Return the (X, Y) coordinate for the center point of the cell that contains the specified text.  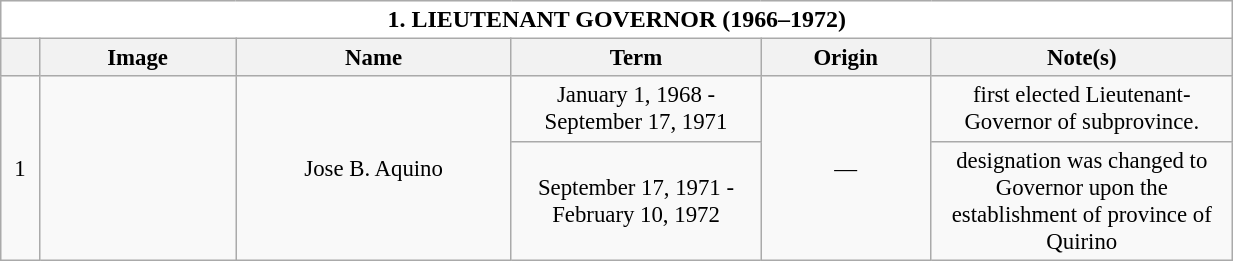
Note(s) (1082, 58)
designation was changed to Governor upon the establishment of province of Quirino (1082, 200)
January 1, 1968 - September 17, 1971 (636, 110)
Name (374, 58)
— (846, 168)
1 (20, 168)
Origin (846, 58)
September 17, 1971 - February 10, 1972 (636, 200)
1. LIEUTENANT GOVERNOR (1966–1972) (617, 20)
Jose B. Aquino (374, 168)
first elected Lieutenant-Governor of subprovince. (1082, 110)
Image (138, 58)
Term (636, 58)
